Search for the cell housing the specified text and yield its [x, y] center coordinate. 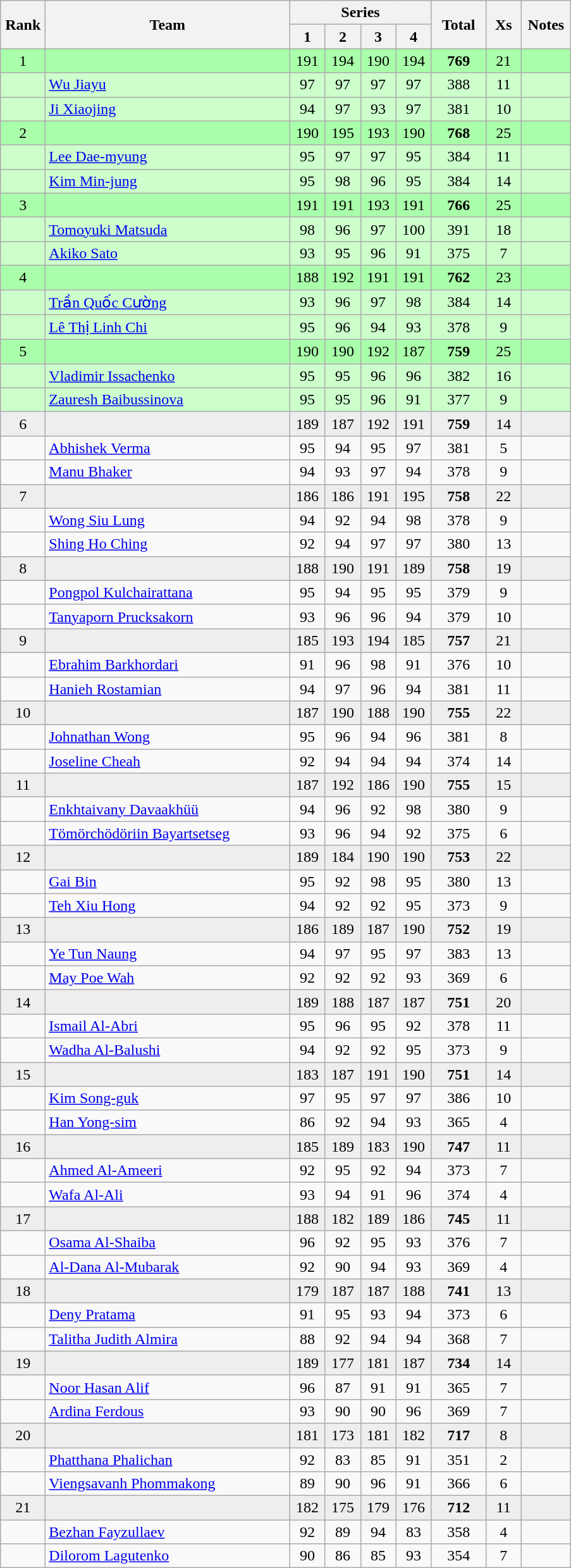
Wafa Al-Ali [168, 1195]
Ardina Ferdous [168, 1411]
Kim Min-jung [168, 181]
Ebrahim Barkhordari [168, 664]
766 [458, 205]
17 [23, 1219]
Vladimir Issachenko [168, 376]
173 [343, 1435]
768 [458, 133]
Tomoyuki Matsuda [168, 229]
Akiko Sato [168, 253]
Osama Al-Shaiba [168, 1243]
Lee Dae-myung [168, 157]
Deny Pratama [168, 1315]
Viengsavanh Phommakong [168, 1484]
382 [458, 376]
Gai Bin [168, 881]
87 [343, 1387]
757 [458, 640]
712 [458, 1508]
Tanyaporn Prucksakorn [168, 616]
Series [360, 13]
Trần Quốc Cường [168, 302]
Wadha Al-Balushi [168, 1050]
Total [458, 25]
Johnathan Wong [168, 737]
23 [503, 277]
Notes [546, 25]
Team [168, 25]
Enkhtaivany Davaakhüü [168, 809]
Ismail Al-Abri [168, 1026]
368 [458, 1339]
741 [458, 1291]
Han Yong-sim [168, 1123]
Ye Tun Naung [168, 954]
177 [343, 1363]
Joseline Cheah [168, 761]
Wu Jiayu [168, 85]
184 [343, 857]
Kim Song-guk [168, 1098]
Ahmed Al-Ameeri [168, 1171]
Hanieh Rostamian [168, 689]
745 [458, 1219]
Zauresh Baibussinova [168, 400]
752 [458, 930]
Bezhan Fayzullaev [168, 1532]
100 [414, 229]
Dilorom Lagutenko [168, 1556]
88 [307, 1339]
354 [458, 1556]
351 [458, 1460]
176 [414, 1508]
391 [458, 229]
Ji Xiaojing [168, 109]
175 [343, 1508]
Talitha Judith Almira [168, 1339]
Tömörchödöriin Bayartsetseg [168, 833]
769 [458, 61]
Wong Siu Lung [168, 520]
377 [458, 400]
May Poe Wah [168, 978]
Al-Dana Al-Mubarak [168, 1267]
Teh Xiu Hong [168, 905]
Xs [503, 25]
358 [458, 1532]
Pongpol Kulchairattana [168, 592]
717 [458, 1435]
Manu Bhaker [168, 472]
734 [458, 1363]
366 [458, 1484]
Rank [23, 25]
Noor Hasan Alif [168, 1387]
Lê Thị Linh Chi [168, 327]
Abhishek Verma [168, 448]
388 [458, 85]
383 [458, 954]
747 [458, 1147]
Phatthana Phalichan [168, 1460]
12 [23, 857]
753 [458, 857]
386 [458, 1098]
Shing Ho Ching [168, 544]
762 [458, 277]
